Detect which cell encompasses the target text, then output its (x, y) center coordinate. 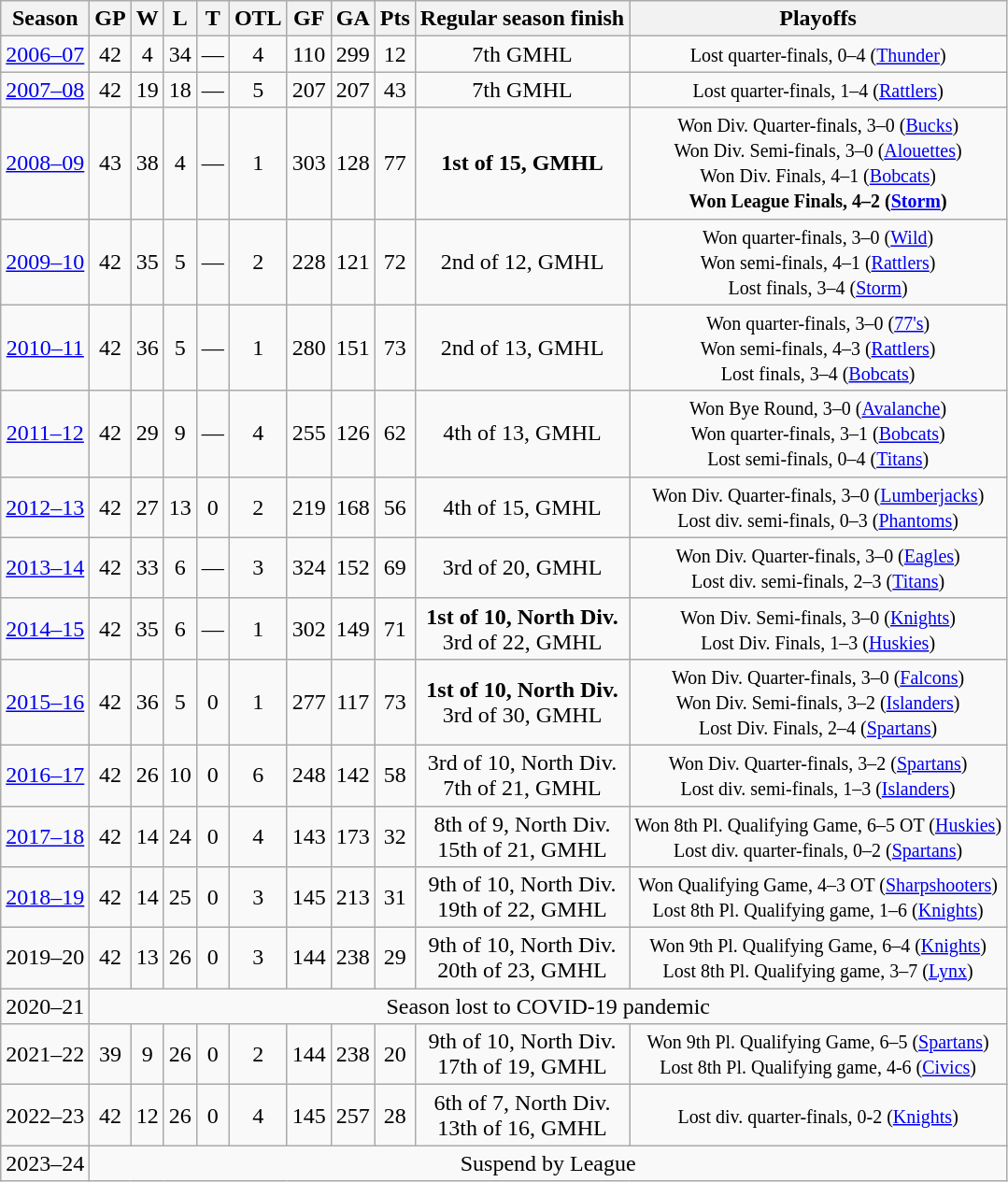
2019–20 (45, 959)
149 (353, 628)
Lost quarter-finals, 1–4 (Rattlers) (818, 90)
219 (308, 506)
117 (353, 702)
69 (394, 568)
151 (353, 348)
Suspend by League (548, 1163)
2018–19 (45, 897)
10 (179, 776)
2010–11 (45, 348)
121 (353, 262)
T (213, 19)
2016–17 (45, 776)
248 (308, 776)
143 (308, 835)
303 (308, 163)
33 (148, 568)
9th of 10, North Div.20th of 23, GMHL (521, 959)
2020–21 (45, 1006)
GA (353, 19)
77 (394, 163)
GF (308, 19)
126 (353, 434)
2015–16 (45, 702)
302 (308, 628)
34 (179, 54)
6th of 7, North Div.13th of 16, GMHL (521, 1116)
28 (394, 1116)
2013–14 (45, 568)
Won 9th Pl. Qualifying Game, 6–4 (Knights)Lost 8th Pl. Qualifying game, 3–7 (Lynx) (818, 959)
1st of 15, GMHL (521, 163)
2008–09 (45, 163)
58 (394, 776)
Won Div. Quarter-finals, 3–0 (Bucks)Won Div. Semi-finals, 3–0 (Alouettes)Won Div. Finals, 4–1 (Bobcats)Won League Finals, 4–2 (Storm) (818, 163)
Won Div. Quarter-finals, 3–2 (Spartans)Lost div. semi-finals, 1–3 (Islanders) (818, 776)
31 (394, 897)
Won 8th Pl. Qualifying Game, 6–5 OT (Huskies)Lost div. quarter-finals, 0–2 (Spartans) (818, 835)
257 (353, 1116)
72 (394, 262)
39 (110, 1054)
Won Div. Quarter-finals, 3–0 (Eagles)Lost div. semi-finals, 2–3 (Titans) (818, 568)
2012–13 (45, 506)
71 (394, 628)
1st of 10, North Div.3rd of 30, GMHL (521, 702)
2006–07 (45, 54)
GP (110, 19)
Won Bye Round, 3–0 (Avalanche)Won quarter-finals, 3–1 (Bobcats)Lost semi-finals, 0–4 (Titans) (818, 434)
2nd of 13, GMHL (521, 348)
128 (353, 163)
142 (353, 776)
Won quarter-finals, 3–0 (77's)Won semi-finals, 4–3 (Rattlers)Lost finals, 3–4 (Bobcats) (818, 348)
Won Div. Quarter-finals, 3–0 (Falcons)Won Div. Semi-finals, 3–2 (Islanders)Lost Div. Finals, 2–4 (Spartans) (818, 702)
24 (179, 835)
20 (394, 1054)
280 (308, 348)
255 (308, 434)
3rd of 20, GMHL (521, 568)
213 (353, 897)
2017–18 (45, 835)
Won quarter-finals, 3–0 (Wild)Won semi-finals, 4–1 (Rattlers)Lost finals, 3–4 (Storm) (818, 262)
4th of 13, GMHL (521, 434)
2022–23 (45, 1116)
299 (353, 54)
324 (308, 568)
9th of 10, North Div.19th of 22, GMHL (521, 897)
Won Div. Quarter-finals, 3–0 (Lumberjacks)Lost div. semi-finals, 0–3 (Phantoms) (818, 506)
1st of 10, North Div.3rd of 22, GMHL (521, 628)
2021–22 (45, 1054)
2011–12 (45, 434)
4th of 15, GMHL (521, 506)
8th of 9, North Div.15th of 21, GMHL (521, 835)
2007–08 (45, 90)
Season (45, 19)
2023–24 (45, 1163)
2nd of 12, GMHL (521, 262)
OTL (258, 19)
Won Div. Semi-finals, 3–0 (Knights)Lost Div. Finals, 1–3 (Huskies) (818, 628)
Playoffs (818, 19)
L (179, 19)
168 (353, 506)
32 (394, 835)
18 (179, 90)
W (148, 19)
Won 9th Pl. Qualifying Game, 6–5 (Spartans)Lost 8th Pl. Qualifying game, 4-6 (Civics) (818, 1054)
19 (148, 90)
2014–15 (45, 628)
2009–10 (45, 262)
Lost quarter-finals, 0–4 (Thunder) (818, 54)
110 (308, 54)
Pts (394, 19)
228 (308, 262)
25 (179, 897)
Won Qualifying Game, 4–3 OT (Sharpshooters)Lost 8th Pl. Qualifying game, 1–6 (Knights) (818, 897)
27 (148, 506)
Lost div. quarter-finals, 0-2 (Knights) (818, 1116)
62 (394, 434)
56 (394, 506)
152 (353, 568)
3rd of 10, North Div.7th of 21, GMHL (521, 776)
Regular season finish (521, 19)
Season lost to COVID-19 pandemic (548, 1006)
38 (148, 163)
173 (353, 835)
277 (308, 702)
9th of 10, North Div.17th of 19, GMHL (521, 1054)
